For the text-containing cell, return its midpoint in [x, y] coordinate format. 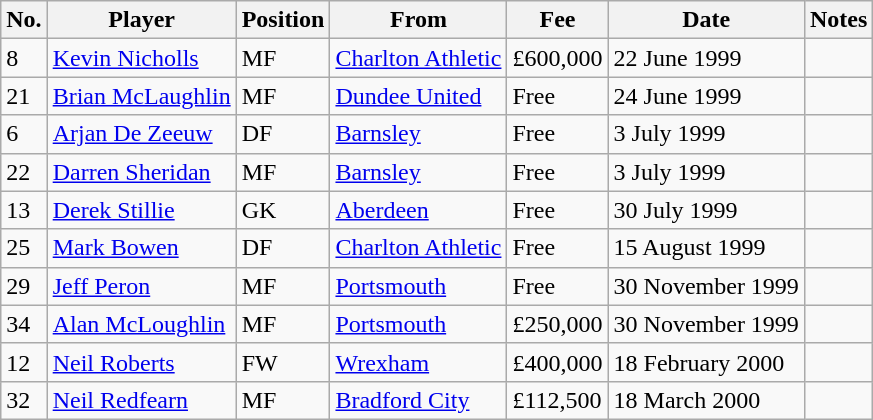
Derek Stillie [142, 210]
Kevin Nicholls [142, 58]
Alan McLoughlin [142, 324]
22 [24, 172]
24 June 1999 [706, 96]
£600,000 [558, 58]
Brian McLaughlin [142, 96]
18 February 2000 [706, 362]
Neil Roberts [142, 362]
Aberdeen [418, 210]
Mark Bowen [142, 248]
Arjan De Zeeuw [142, 134]
13 [24, 210]
29 [24, 286]
Bradford City [418, 400]
From [418, 20]
Neil Redfearn [142, 400]
GK [283, 210]
8 [24, 58]
Dundee United [418, 96]
No. [24, 20]
Position [283, 20]
25 [24, 248]
Wrexham [418, 362]
Notes [838, 20]
32 [24, 400]
15 August 1999 [706, 248]
£112,500 [558, 400]
21 [24, 96]
Darren Sheridan [142, 172]
Player [142, 20]
34 [24, 324]
6 [24, 134]
Date [706, 20]
12 [24, 362]
22 June 1999 [706, 58]
£400,000 [558, 362]
18 March 2000 [706, 400]
FW [283, 362]
Jeff Peron [142, 286]
£250,000 [558, 324]
Fee [558, 20]
30 July 1999 [706, 210]
